Search for the cell housing the specified text and yield its (x, y) center coordinate. 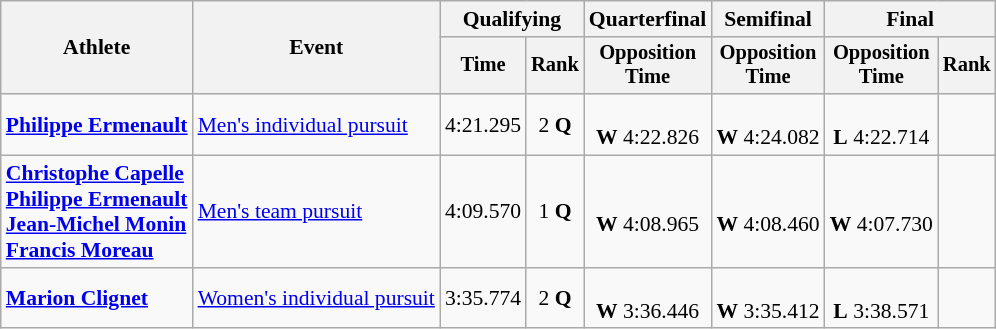
Athlete (97, 48)
Time (483, 66)
1 Q (555, 212)
W 4:22.826 (648, 124)
Philippe Ermenault (97, 124)
Men's team pursuit (316, 212)
W 4:07.730 (882, 212)
W 3:36.446 (648, 298)
W 4:24.082 (768, 124)
Final (910, 19)
4:21.295 (483, 124)
4:09.570 (483, 212)
W 3:35.412 (768, 298)
Women's individual pursuit (316, 298)
L 3:38.571 (882, 298)
Qualifying (512, 19)
3:35.774 (483, 298)
Semifinal (768, 19)
Marion Clignet (97, 298)
Christophe Capelle Philippe Ermenault Jean-Michel Monin Francis Moreau (97, 212)
W 4:08.965 (648, 212)
Men's individual pursuit (316, 124)
Event (316, 48)
L 4:22.714 (882, 124)
W 4:08.460 (768, 212)
Quarterfinal (648, 19)
